Locate the cell with the specified text and output its [x, y] center coordinate. 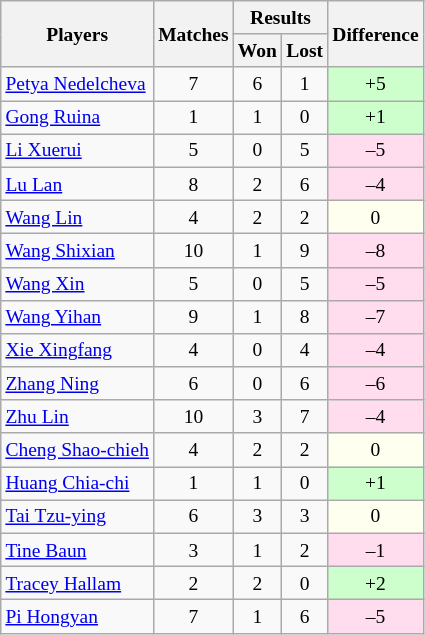
–1 [376, 550]
–8 [376, 250]
Wang Xin [78, 284]
Petya Nedelcheva [78, 84]
Cheng Shao-chieh [78, 450]
Gong Ruina [78, 118]
+5 [376, 84]
Xie Xingfang [78, 350]
Results [280, 18]
Wang Yihan [78, 316]
Difference [376, 34]
Zhu Lin [78, 416]
Tai Tzu-ying [78, 516]
Pi Hongyan [78, 616]
–7 [376, 316]
–6 [376, 384]
Zhang Ning [78, 384]
+2 [376, 584]
Wang Shixian [78, 250]
Wang Lin [78, 216]
Huang Chia-chi [78, 484]
Tracey Hallam [78, 584]
Matches [194, 34]
Won [257, 50]
Li Xuerui [78, 150]
Tine Baun [78, 550]
Lu Lan [78, 184]
Lost [305, 50]
Players [78, 34]
